Determine the (X, Y) coordinate at the center of the cell enclosing the given text.  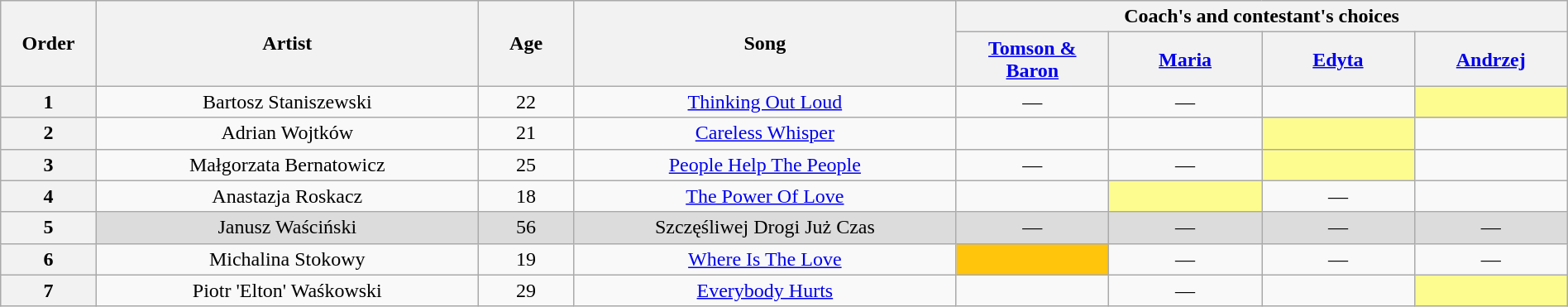
People Help The People (765, 165)
18 (526, 196)
Coach's and contestant's choices (1262, 17)
Andrzej (1490, 60)
Małgorzata Bernatowicz (287, 165)
2 (49, 133)
25 (526, 165)
29 (526, 290)
19 (526, 259)
22 (526, 102)
Maria (1186, 60)
Piotr 'Elton' Waśkowski (287, 290)
Tomson & Baron (1032, 60)
Bartosz Staniszewski (287, 102)
Anastazja Roskacz (287, 196)
56 (526, 228)
Song (765, 43)
Order (49, 43)
Careless Whisper (765, 133)
Everybody Hurts (765, 290)
3 (49, 165)
21 (526, 133)
Michalina Stokowy (287, 259)
Where Is The Love (765, 259)
Edyta (1338, 60)
Szczęśliwej Drogi Już Czas (765, 228)
Artist (287, 43)
Adrian Wojtków (287, 133)
5 (49, 228)
4 (49, 196)
1 (49, 102)
7 (49, 290)
6 (49, 259)
Thinking Out Loud (765, 102)
Janusz Waściński (287, 228)
The Power Of Love (765, 196)
Age (526, 43)
